Locate the cell with the specified text and output its [X, Y] center coordinate. 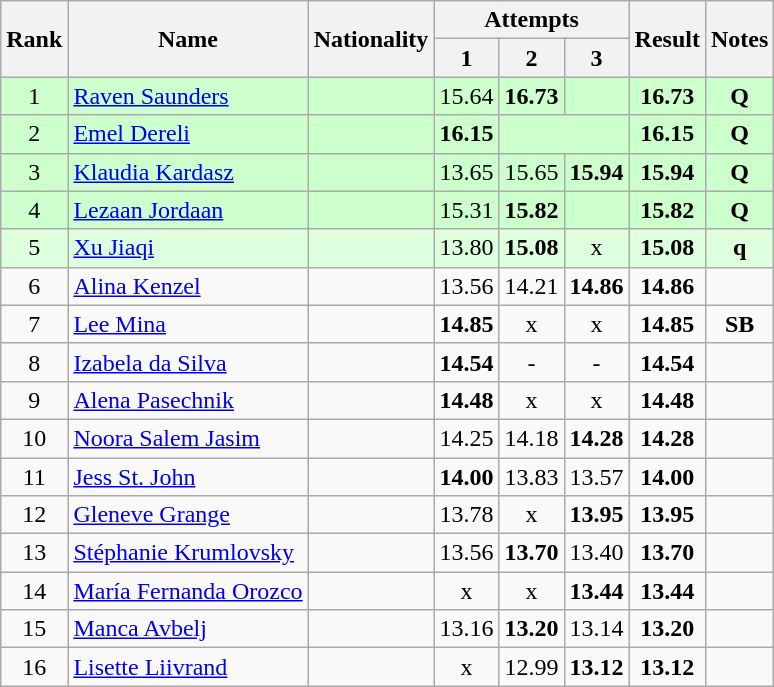
Attempts [532, 20]
14.21 [532, 286]
13.40 [596, 553]
10 [34, 438]
15.31 [466, 210]
4 [34, 210]
15.65 [532, 172]
Klaudia Kardasz [188, 172]
14 [34, 591]
13.78 [466, 515]
SB [739, 324]
15 [34, 629]
5 [34, 248]
13.83 [532, 477]
Jess St. John [188, 477]
Xu Jiaqi [188, 248]
Manca Avbelj [188, 629]
13 [34, 553]
9 [34, 400]
Lezaan Jordaan [188, 210]
Rank [34, 39]
11 [34, 477]
Lisette Liivrand [188, 667]
Stéphanie Krumlovsky [188, 553]
Nationality [371, 39]
8 [34, 362]
13.57 [596, 477]
14.25 [466, 438]
7 [34, 324]
q [739, 248]
Alena Pasechnik [188, 400]
13.14 [596, 629]
Alina Kenzel [188, 286]
12 [34, 515]
Noora Salem Jasim [188, 438]
6 [34, 286]
Izabela da Silva [188, 362]
Lee Mina [188, 324]
12.99 [532, 667]
Name [188, 39]
13.65 [466, 172]
13.16 [466, 629]
Notes [739, 39]
María Fernanda Orozco [188, 591]
14.18 [532, 438]
Result [667, 39]
Emel Dereli [188, 134]
Raven Saunders [188, 96]
Gleneve Grange [188, 515]
15.64 [466, 96]
16 [34, 667]
13.80 [466, 248]
